Search for the cell housing the specified text and yield its [X, Y] center coordinate. 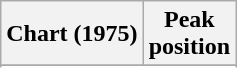
Peakposition [189, 34]
Chart (1975) [72, 34]
